Locate the cell with the specified text and output its [x, y] center coordinate. 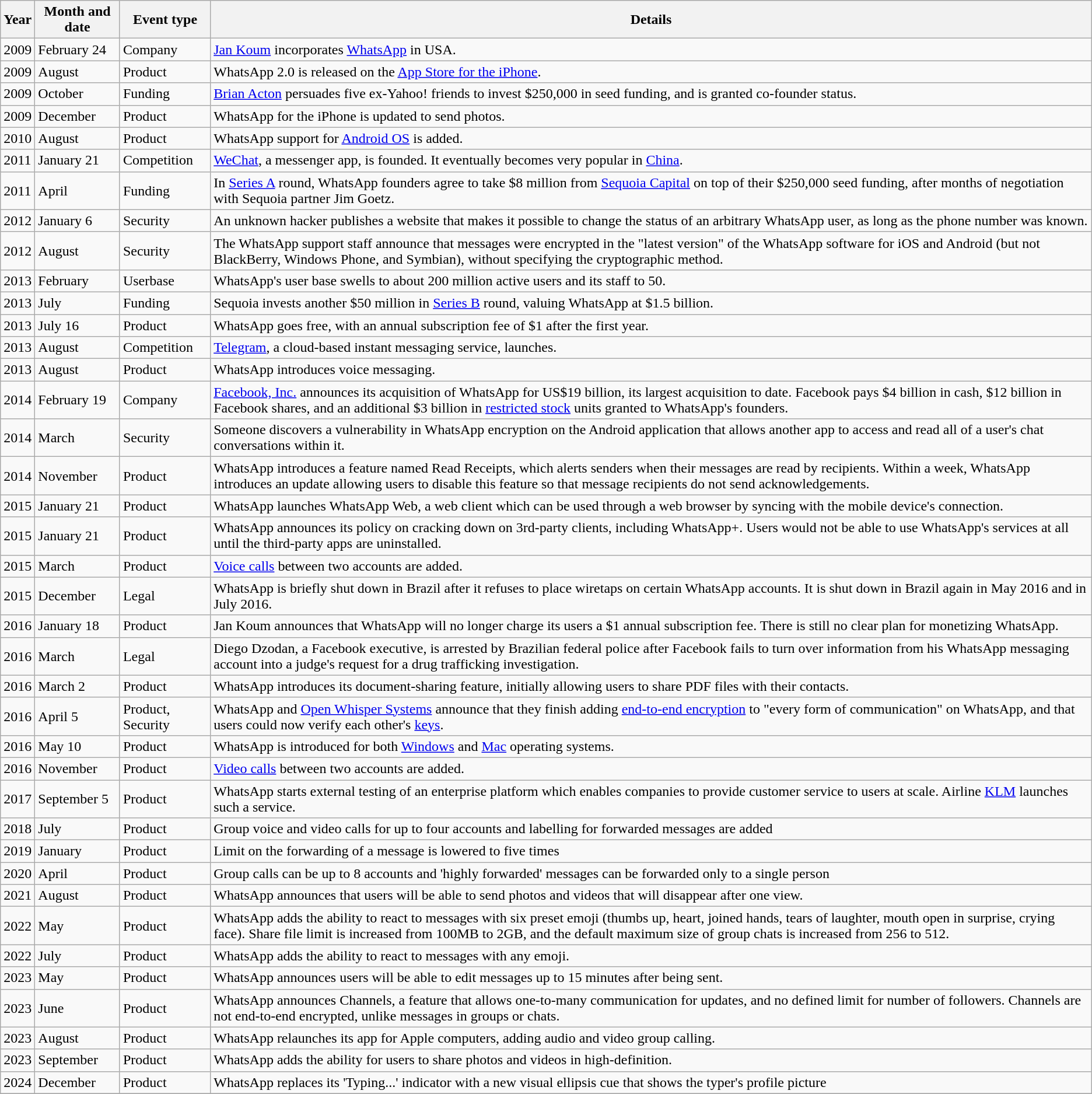
Group calls can be up to 8 accounts and 'highly forwarded' messages can be forwarded only to a single person [651, 873]
WhatsApp introduces its document-sharing feature, initially allowing users to share PDF files with their contacts. [651, 686]
WhatsApp 2.0 is released on the App Store for the iPhone. [651, 72]
WhatsApp is introduced for both Windows and Mac operating systems. [651, 746]
Year [17, 20]
Brian Acton persuades five ex-Yahoo! friends to invest $250,000 in seed funding, and is granted co-founder status. [651, 94]
Details [651, 20]
WhatsApp launches WhatsApp Web, a web client which can be used through a web browser by syncing with the mobile device's connection. [651, 506]
April 5 [78, 716]
WhatsApp introduces voice messaging. [651, 370]
WhatsApp goes free, with an annual subscription fee of $1 after the first year. [651, 325]
WhatsApp support for Android OS is added. [651, 138]
May 10 [78, 746]
Telegram, a cloud-based instant messaging service, launches. [651, 348]
2019 [17, 851]
February [78, 281]
2024 [17, 1082]
Product, Security [164, 716]
Event type [164, 20]
October [78, 94]
Userbase [164, 281]
September 5 [78, 798]
Month and date [78, 20]
Video calls between two accounts are added. [651, 768]
Jan Koum incorporates WhatsApp in USA. [651, 50]
2010 [17, 138]
2020 [17, 873]
WeChat, a messenger app, is founded. It eventually becomes very popular in China. [651, 160]
March 2 [78, 686]
WhatsApp's user base swells to about 200 million active users and its staff to 50. [651, 281]
Sequoia invests another $50 million in Series B round, valuing WhatsApp at $1.5 billion. [651, 303]
WhatsApp adds the ability for users to share photos and videos in high-definition. [651, 1060]
June [78, 1008]
WhatsApp announces users will be able to edit messages up to 15 minutes after being sent. [651, 978]
WhatsApp for the iPhone is updated to send photos. [651, 116]
Group voice and video calls for up to four accounts and labelling for forwarded messages are added [651, 829]
February 19 [78, 400]
July 16 [78, 325]
Limit on the forwarding of a message is lowered to five times [651, 851]
Jan Koum announces that WhatsApp will no longer charge its users a $1 annual subscription fee. There is still no clear plan for monetizing WhatsApp. [651, 626]
September [78, 1060]
February 24 [78, 50]
WhatsApp adds the ability to react to messages with any emoji. [651, 956]
2018 [17, 829]
WhatsApp announces that users will be able to send photos and videos that will disappear after one view. [651, 896]
WhatsApp relaunches its app for Apple computers, adding audio and video group calling. [651, 1038]
January [78, 851]
Voice calls between two accounts are added. [651, 566]
2017 [17, 798]
January 6 [78, 221]
WhatsApp replaces its 'Typing...' indicator with a new visual ellipsis cue that shows the typer's profile picture [651, 1082]
2021 [17, 896]
January 18 [78, 626]
